Determine the [x, y] coordinate at the center of the cell enclosing the given text.  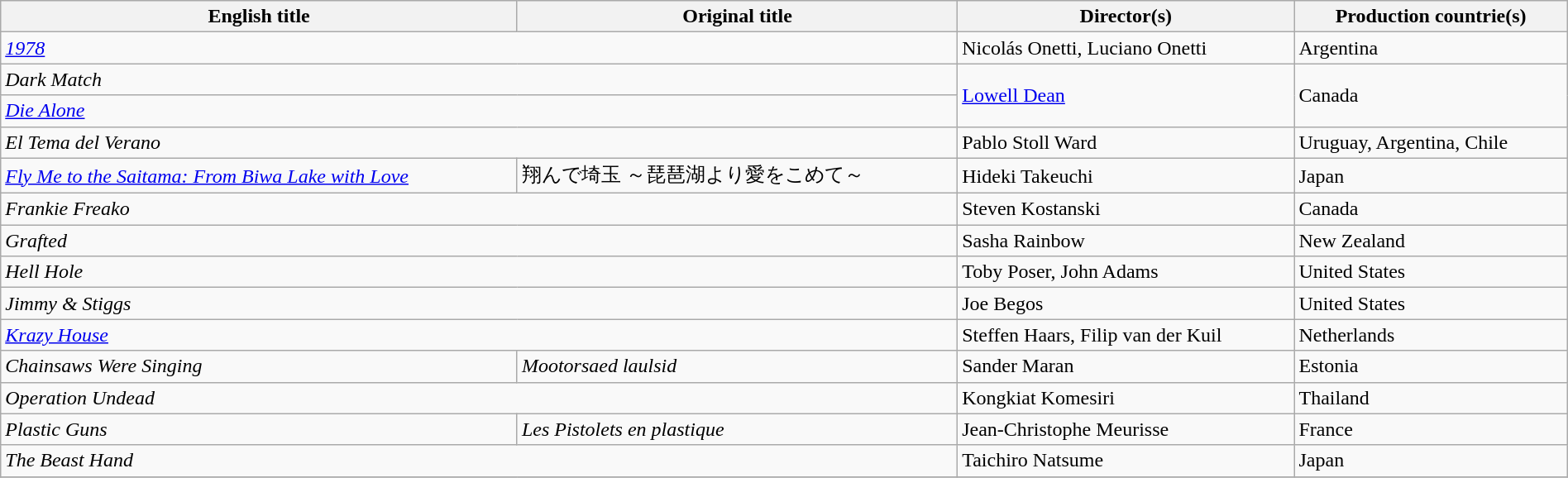
Die Alone [480, 111]
Uruguay, Argentina, Chile [1431, 142]
Plastic Guns [260, 429]
El Tema del Verano [480, 142]
Taichiro Natsume [1126, 461]
Frankie Freako [480, 209]
Les Pistolets en plastique [737, 429]
Production countrie(s) [1431, 17]
Lowell Dean [1126, 95]
翔んで埼玉 ～琵琶湖より愛をこめて～ [737, 175]
Krazy House [480, 335]
Kongkiat Komesiri [1126, 398]
Nicolás Onetti, Luciano Onetti [1126, 48]
English title [260, 17]
Joe Begos [1126, 304]
Sander Maran [1126, 366]
Dark Match [480, 79]
Pablo Stoll Ward [1126, 142]
Hell Hole [480, 272]
Grafted [480, 241]
Jimmy & Stiggs [480, 304]
Chainsaws Were Singing [260, 366]
Director(s) [1126, 17]
Original title [737, 17]
Thailand [1431, 398]
The Beast Hand [480, 461]
Argentina [1431, 48]
Toby Poser, John Adams [1126, 272]
Fly Me to the Saitama: From Biwa Lake with Love [260, 175]
Steffen Haars, Filip van der Kuil [1126, 335]
Sasha Rainbow [1126, 241]
Steven Kostanski [1126, 209]
Jean-Christophe Meurisse [1126, 429]
Estonia [1431, 366]
New Zealand [1431, 241]
Netherlands [1431, 335]
France [1431, 429]
Mootorsaed laulsid [737, 366]
Operation Undead [480, 398]
Hideki Takeuchi [1126, 175]
1978 [480, 48]
